Provide the [x, y] coordinate of the cell's center where the given text is located.  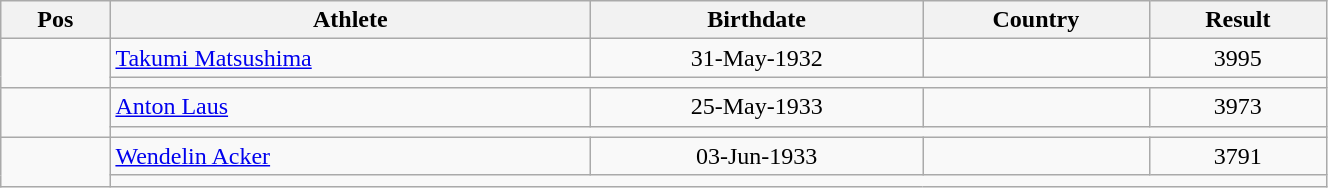
Anton Laus [350, 107]
31-May-1932 [757, 58]
25-May-1933 [757, 107]
Result [1238, 20]
3995 [1238, 58]
03-Jun-1933 [757, 156]
Pos [56, 20]
Athlete [350, 20]
Wendelin Acker [350, 156]
Country [1036, 20]
3973 [1238, 107]
3791 [1238, 156]
Birthdate [757, 20]
Takumi Matsushima [350, 58]
